Output the [X, Y] coordinate of the center of the cell containing the given text.  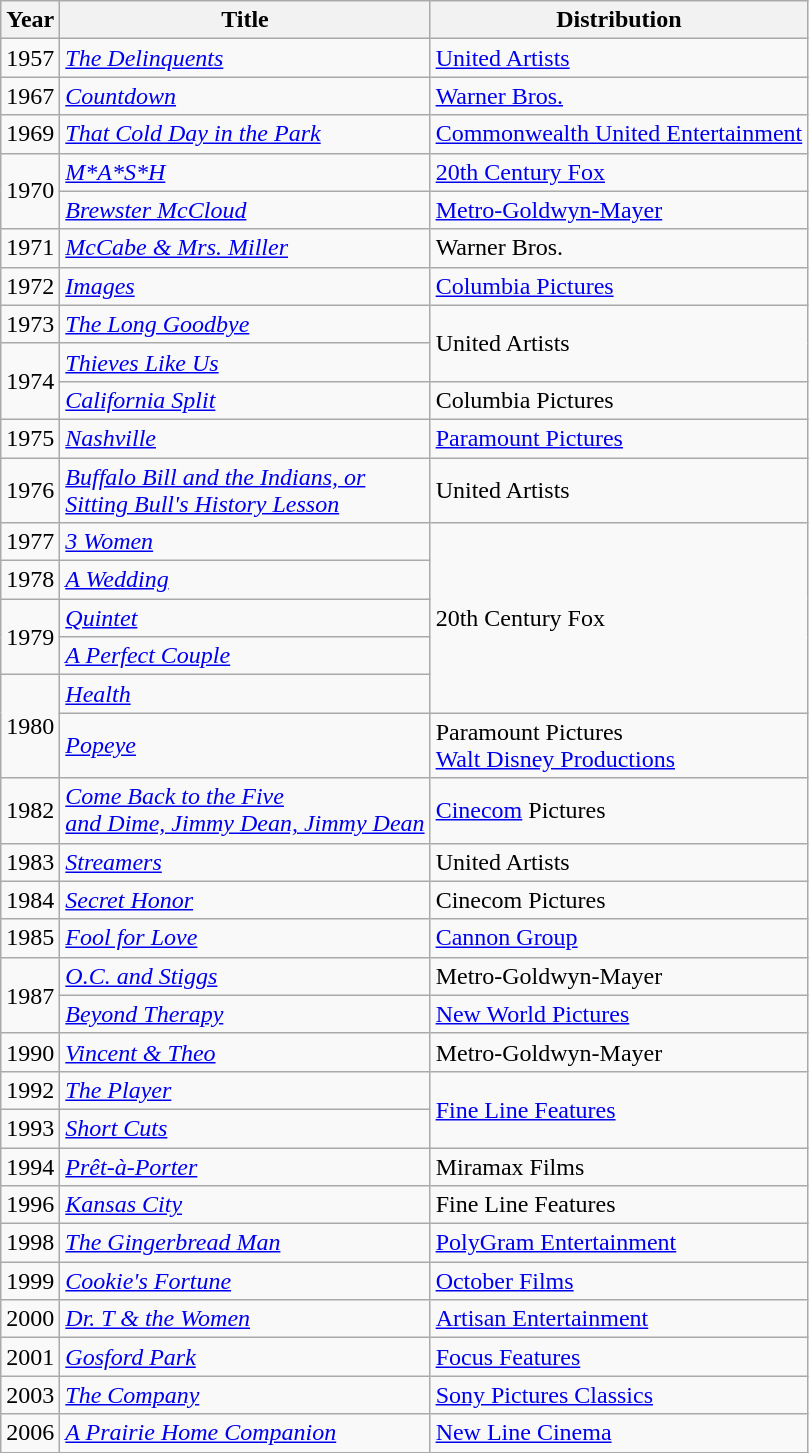
Artisan Entertainment [619, 1319]
PolyGram Entertainment [619, 1243]
Beyond Therapy [245, 1014]
1992 [30, 1090]
McCabe & Mrs. Miller [245, 248]
A Prairie Home Companion [245, 1433]
Sony Pictures Classics [619, 1395]
1982 [30, 810]
The Company [245, 1395]
1957 [30, 58]
The Player [245, 1090]
1994 [30, 1167]
Nashville [245, 438]
1976 [30, 490]
1971 [30, 248]
Secret Honor [245, 900]
2000 [30, 1319]
A Wedding [245, 580]
1975 [30, 438]
1979 [30, 637]
The Gingerbread Man [245, 1243]
Paramount PicturesWalt Disney Productions [619, 746]
Dr. T & the Women [245, 1319]
O.C. and Stiggs [245, 976]
Distribution [619, 20]
A Perfect Couple [245, 656]
Commonwealth United Entertainment [619, 134]
Cookie's Fortune [245, 1281]
The Delinquents [245, 58]
New Line Cinema [619, 1433]
Cannon Group [619, 938]
Vincent & Theo [245, 1052]
1969 [30, 134]
Images [245, 286]
Focus Features [619, 1357]
October Films [619, 1281]
Prêt-à-Porter [245, 1167]
1984 [30, 900]
Thieves Like Us [245, 362]
Year [30, 20]
California Split [245, 400]
Popeye [245, 746]
Short Cuts [245, 1128]
1974 [30, 381]
Countdown [245, 96]
1977 [30, 542]
Quintet [245, 618]
1990 [30, 1052]
Title [245, 20]
2001 [30, 1357]
2003 [30, 1395]
1967 [30, 96]
1996 [30, 1205]
1972 [30, 286]
New World Pictures [619, 1014]
1983 [30, 862]
That Cold Day in the Park [245, 134]
Come Back to the Fiveand Dime, Jimmy Dean, Jimmy Dean [245, 810]
1998 [30, 1243]
1985 [30, 938]
M*A*S*H [245, 172]
1980 [30, 726]
The Long Goodbye [245, 324]
3 Women [245, 542]
1987 [30, 995]
Miramax Films [619, 1167]
1970 [30, 191]
1999 [30, 1281]
2006 [30, 1433]
1993 [30, 1128]
Streamers [245, 862]
Buffalo Bill and the Indians, orSitting Bull's History Lesson [245, 490]
Brewster McCloud [245, 210]
Kansas City [245, 1205]
Fool for Love [245, 938]
Paramount Pictures [619, 438]
Gosford Park [245, 1357]
1973 [30, 324]
Health [245, 694]
1978 [30, 580]
